Return (X, Y) of the center of cell containing provided text 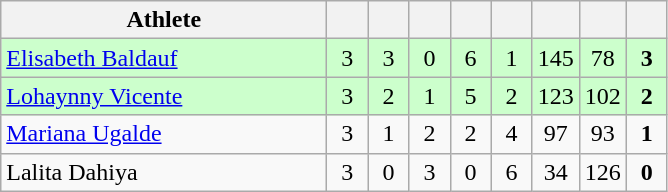
4 (512, 134)
Mariana Ugalde (164, 134)
5 (470, 96)
93 (602, 134)
Lalita Dahiya (164, 172)
145 (556, 58)
102 (602, 96)
34 (556, 172)
126 (602, 172)
78 (602, 58)
97 (556, 134)
Lohaynny Vicente (164, 96)
123 (556, 96)
Elisabeth Baldauf (164, 58)
Athlete (164, 20)
